Pinpoint the cell where the given text exists, returning its (X, Y) midpoint coordinate. 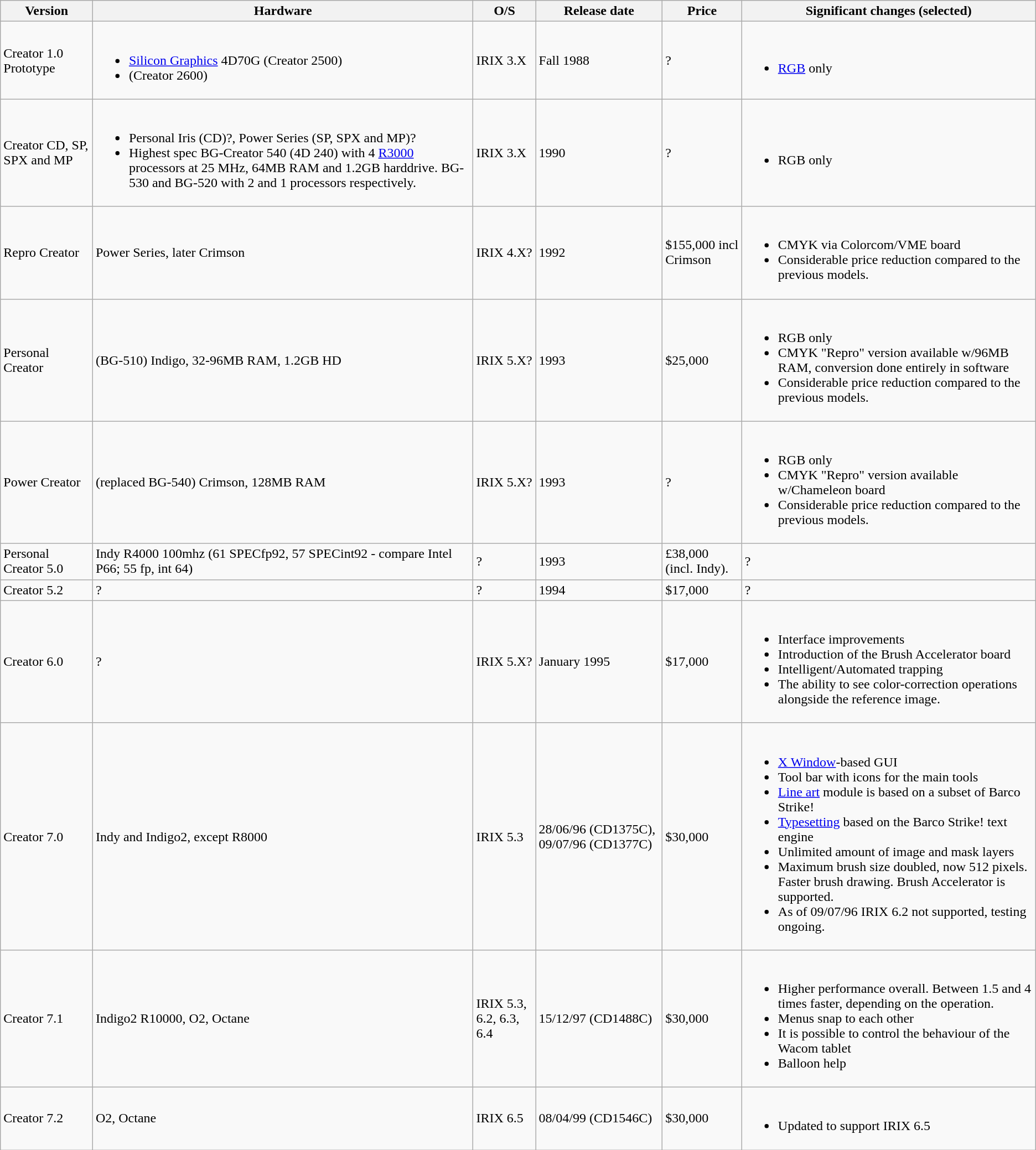
Repro Creator (46, 252)
RGB onlyCMYK "Repro" version available w/96MB RAM, conversion done entirely in softwareConsiderable price reduction compared to the previous models. (889, 360)
IRIX 5.3 (505, 836)
1992 (599, 252)
1990 (599, 153)
$155,000 incl Crimson (702, 252)
January 1995 (599, 662)
Power Creator (46, 483)
Hardware (283, 11)
$25,000 (702, 360)
Creator 7.2 (46, 1118)
O2, Octane (283, 1118)
Release date (599, 11)
Indigo2 R10000, O2, Octane (283, 1018)
Fall 1988 (599, 60)
IRIX 5.3, 6.2, 6.3, 6.4 (505, 1018)
Significant changes (selected) (889, 11)
(replaced BG-540) Crimson, 128MB RAM (283, 483)
Creator 7.0 (46, 836)
(BG-510) Indigo, 32-96MB RAM, 1.2GB HD (283, 360)
IRIX 6.5 (505, 1118)
Creator 1.0 Prototype (46, 60)
15/12/97 (CD1488C) (599, 1018)
Creator 5.2 (46, 590)
08/04/99 (CD1546C) (599, 1118)
Indy R4000 100mhz (61 SPECfp92, 57 SPECint92 - compare Intel P66; 55 fp, int 64) (283, 561)
Creator 7.1 (46, 1018)
28/06/96 (CD1375C), 09/07/96 (CD1377C) (599, 836)
Personal Creator (46, 360)
1994 (599, 590)
Updated to support IRIX 6.5 (889, 1118)
Price (702, 11)
RGB onlyCMYK "Repro" version available w/Chameleon boardConsiderable price reduction compared to the previous models. (889, 483)
Creator 6.0 (46, 662)
CMYK via Colorcom/VME boardConsiderable price reduction compared to the previous models. (889, 252)
Version (46, 11)
O/S (505, 11)
Indy and Indigo2, except R8000 (283, 836)
Silicon Graphics 4D70G (Creator 2500)(Creator 2600) (283, 60)
Creator CD, SP, SPX and MP (46, 153)
£38,000 (incl. Indy). (702, 561)
IRIX 4.X? (505, 252)
Power Series, later Crimson (283, 252)
Personal Creator 5.0 (46, 561)
